Detect which cell encompasses the target text, then output its (x, y) center coordinate. 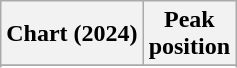
Peakposition (189, 34)
Chart (2024) (72, 34)
